Extract the (X, Y) coordinate from the center of the cell holding the provided text.  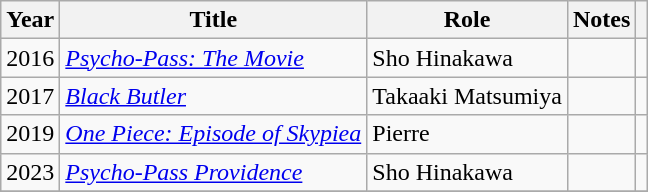
2019 (30, 134)
Psycho-Pass Providence (214, 172)
Black Butler (214, 96)
Takaaki Matsumiya (468, 96)
Pierre (468, 134)
Notes (601, 20)
2017 (30, 96)
Year (30, 20)
2016 (30, 58)
One Piece: Episode of Skypiea (214, 134)
Role (468, 20)
2023 (30, 172)
Title (214, 20)
Psycho-Pass: The Movie (214, 58)
